Extract the (x, y) coordinate from the center of the cell holding the provided text.  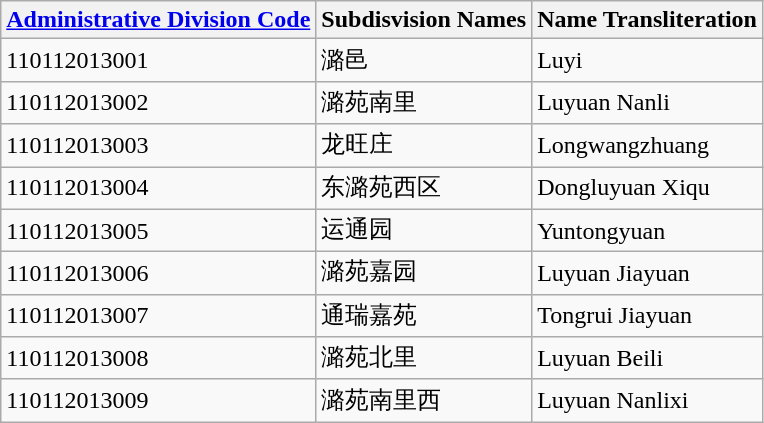
110112013003 (158, 146)
Luyuan Beili (648, 358)
龙旺庄 (424, 146)
潞苑嘉园 (424, 274)
Longwangzhuang (648, 146)
110112013007 (158, 316)
潞苑北里 (424, 358)
110112013005 (158, 230)
通瑞嘉苑 (424, 316)
110112013002 (158, 102)
110112013009 (158, 400)
Subdisvision Names (424, 20)
110112013004 (158, 188)
Administrative Division Code (158, 20)
Name Transliteration (648, 20)
Dongluyuan Xiqu (648, 188)
东潞苑西区 (424, 188)
Luyuan Jiayuan (648, 274)
Luyuan Nanli (648, 102)
110112013001 (158, 60)
潞苑南里西 (424, 400)
Tongrui Jiayuan (648, 316)
Luyuan Nanlixi (648, 400)
Luyi (648, 60)
110112013006 (158, 274)
潞苑南里 (424, 102)
Yuntongyuan (648, 230)
潞邑 (424, 60)
运通园 (424, 230)
110112013008 (158, 358)
